Identify which cell holds the provided text, then report its (x, y) central coordinate. 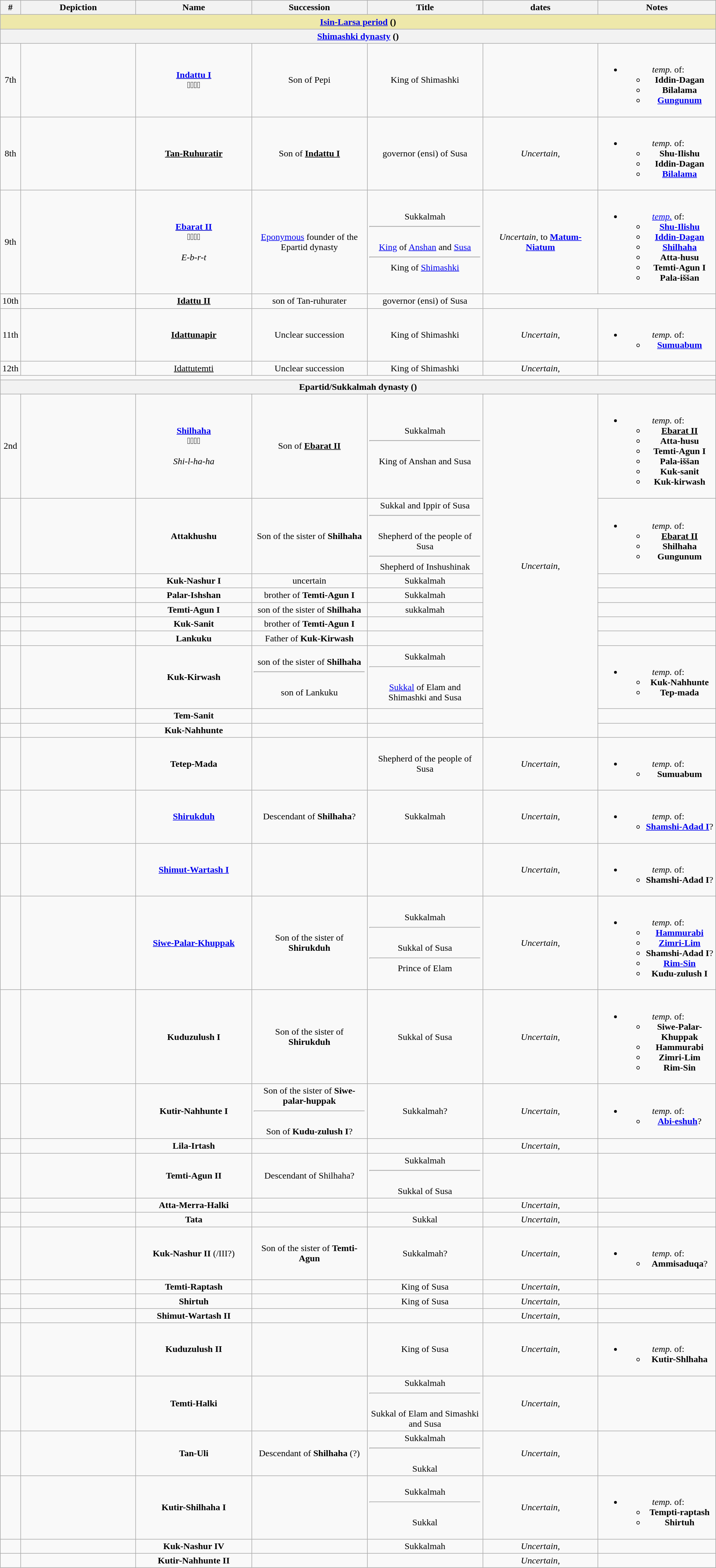
temp. of:HammurabiZimri-LimShamshi-Adad I?Rim-SinKudu-zulush I (657, 943)
Sukkal of Susa (425, 1037)
Epartid/Sukkalmah dynasty () (358, 387)
temp. of:Ammisaduqa? (657, 1253)
SukkalmahSukkal of Elam and Simashki and Susa (425, 1403)
2nd (11, 446)
Shimut-Wartash I (194, 870)
Notes (657, 8)
Temti-Agun I (194, 610)
Son of the sister of Siwe-palar-huppakSon of Kudu-zulush I? (309, 1111)
Father of Kuk-Kirwash (309, 638)
temp. of:Siwe-Palar-KhuppakHammurabiZimri-LimRim-Sin (657, 1037)
uncertain (309, 581)
Shepherd of the people of Susa (425, 764)
temp. of:Shu-IlishuIddin-DaganBilalama (657, 153)
SukkalmahSukkal of Elam and Shimashki and Susa (425, 677)
Son of Indattu I (309, 153)
Shimashki dynasty () (358, 36)
Sukkal and Ippir of SusaShepherd of the people of Susa Shepherd of Inshushinak (425, 536)
Tem-Sanit (194, 716)
Kutir-Nahhunte I (194, 1111)
Shimut-Wartash II (194, 1316)
Kuk-Nashur IV (194, 1546)
Palar-Ishshan (194, 595)
# (11, 8)
7th (11, 80)
Temti-Halki (194, 1403)
SukkalmahKing of Anshan and Susa (425, 446)
Tetep-Mada (194, 764)
temp. of:Kutir-Shlhaha (657, 1349)
Shirukduh (194, 817)
8th (11, 153)
Kuk-Kirwash (194, 677)
Siwe-Palar-Khuppak (194, 943)
Uncertain, to Matum-Niatum (540, 242)
Kuk-Sanit (194, 624)
Temti-Agun II (194, 1176)
Kuduzulush II (194, 1349)
SukkalmahSukkal of Susa (425, 1176)
son of the sister of Shilhahason of Lankuku (309, 677)
Atta-Merra-Halki (194, 1205)
son of the sister of Shilhaha (309, 610)
Kutir-Shilhaha I (194, 1507)
Isin-Larsa period () (358, 22)
Kuk-Nashur I (194, 581)
Title (425, 8)
9th (11, 242)
SukkalmahSukkal of Susa Prince of Elam (425, 943)
Descendant of Shilhaha (?) (309, 1454)
Idattu II (194, 301)
Son of the sister of Temti-Agun (309, 1253)
temp. of:Kuk-NahhunteTep-mada (657, 677)
10th (11, 301)
temp. of:Ebarat IIShilhahaGungunum (657, 536)
Shilhaha𒂊𒁀𒊏𒀜Shi-l-ha-ha (194, 446)
Sukkal (425, 1220)
Kuduzulush I (194, 1037)
sukkalmah (425, 610)
son of Tan-ruhurater (309, 301)
11th (11, 335)
Shirtuh (194, 1301)
Kuk-Nahhunte (194, 730)
dates (540, 8)
Kutir-Nahhunte II (194, 1560)
Eponymous founder of the Epartid dynasty (309, 242)
Depiction (78, 8)
Kuk-Nashur II (/III?) (194, 1253)
temp. of:Abi-eshuh? (657, 1111)
Tan-Ruhuratir (194, 153)
temp. of:Shu-IlishuIddin-DaganShilhahaAtta-husuTemti-Agun IPala-iššan (657, 242)
Succession (309, 8)
Indattu I𒀭𒄿𒁕𒁺 (194, 80)
Lankuku (194, 638)
Attakhushu (194, 536)
Temti-Raptash (194, 1287)
Idattunapir (194, 335)
Ebarat II𒂊𒁀𒊏𒀜E-b-r-t (194, 242)
12th (11, 368)
Tata (194, 1220)
Lila-Irtash (194, 1146)
SukkalmahKing of Anshan and Susa King of Shimashki (425, 242)
Tan-Uli (194, 1454)
temp. of:Tempti-raptashShirtuh (657, 1507)
Son of Ebarat II (309, 446)
Son of the sister of Shilhaha (309, 536)
Name (194, 8)
Son of Pepi (309, 80)
temp. of:Ebarat IIAtta-husuTemti-Agun IPala-iššanKuk-sanitKuk-kirwash (657, 446)
temp. of:Iddin-DaganBilalamaGungunum (657, 80)
Idattutemti (194, 368)
